Extract the [x, y] coordinate from the center of the cell holding the provided text.  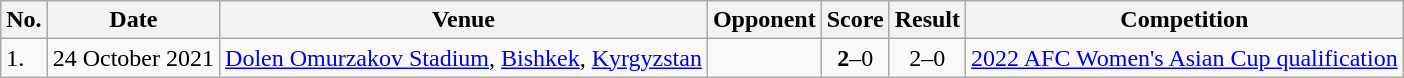
Venue [464, 20]
Result [927, 20]
24 October 2021 [133, 58]
Dolen Omurzakov Stadium, Bishkek, Kyrgyzstan [464, 58]
Competition [1185, 20]
Score [855, 20]
1. [24, 58]
Opponent [764, 20]
No. [24, 20]
Date [133, 20]
2022 AFC Women's Asian Cup qualification [1185, 58]
